Determine the (x, y) coordinate at the center of the cell enclosing the given text.  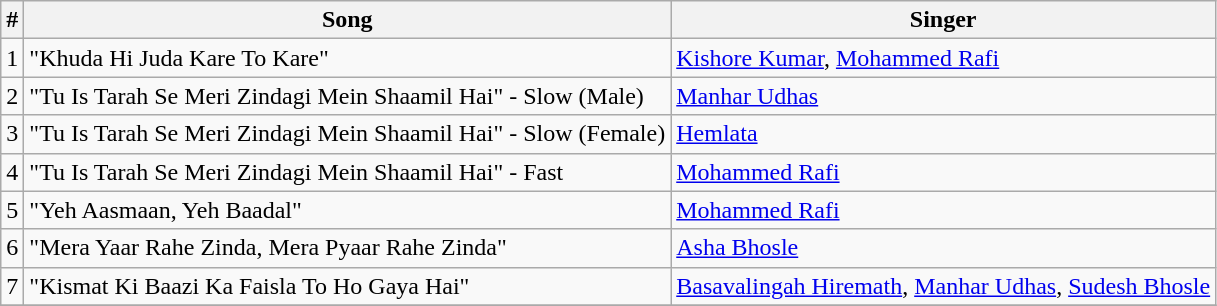
"Tu Is Tarah Se Meri Zindagi Mein Shaamil Hai" - Fast (348, 172)
1 (12, 58)
3 (12, 134)
Singer (944, 20)
"Kismat Ki Baazi Ka Faisla To Ho Gaya Hai" (348, 286)
"Tu Is Tarah Se Meri Zindagi Mein Shaamil Hai" - Slow (Female) (348, 134)
"Yeh Aasmaan, Yeh Baadal" (348, 210)
Song (348, 20)
Basavalingah Hiremath, Manhar Udhas, Sudesh Bhosle (944, 286)
5 (12, 210)
4 (12, 172)
Asha Bhosle (944, 248)
# (12, 20)
6 (12, 248)
"Tu Is Tarah Se Meri Zindagi Mein Shaamil Hai" - Slow (Male) (348, 96)
Kishore Kumar, Mohammed Rafi (944, 58)
"Khuda Hi Juda Kare To Kare" (348, 58)
Hemlata (944, 134)
"Mera Yaar Rahe Zinda, Mera Pyaar Rahe Zinda" (348, 248)
2 (12, 96)
Manhar Udhas (944, 96)
7 (12, 286)
